Locate the cell with the specified text and output its (x, y) center coordinate. 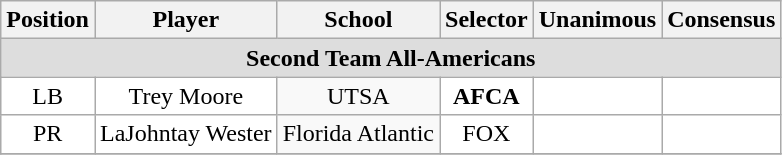
Player (186, 20)
School (358, 20)
Consensus (722, 20)
LaJohntay Wester (186, 134)
Unanimous (597, 20)
UTSA (358, 96)
Position (48, 20)
LB (48, 96)
Trey Moore (186, 96)
Florida Atlantic (358, 134)
AFCA (487, 96)
Second Team All-Americans (391, 58)
FOX (487, 134)
Selector (487, 20)
PR (48, 134)
